Locate the cell with the specified text and output its [X, Y] center coordinate. 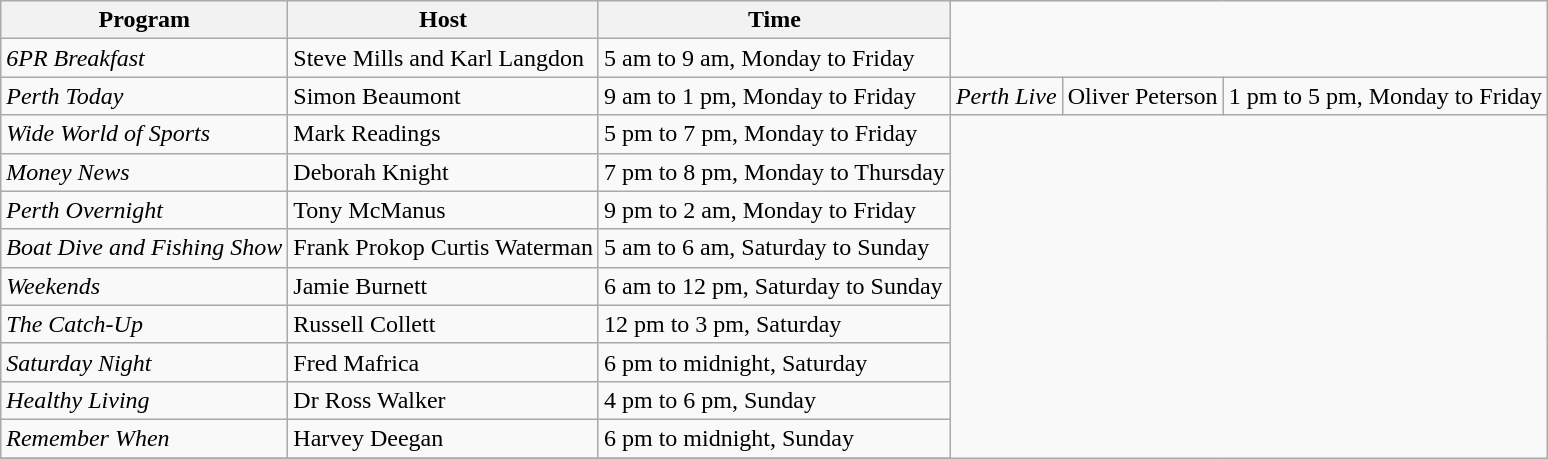
4 pm to 6 pm, Sunday [774, 400]
Program [144, 20]
Remember When [144, 438]
9 pm to 2 am, Monday to Friday [774, 210]
Steve Mills and Karl Langdon [444, 58]
Simon Beaumont [444, 96]
Frank Prokop Curtis Waterman [444, 248]
Fred Mafrica [444, 362]
6 pm to midnight, Sunday [774, 438]
Dr Ross Walker [444, 400]
6PR Breakfast [144, 58]
Boat Dive and Fishing Show [144, 248]
5 pm to 7 pm, Monday to Friday [774, 134]
5 am to 6 am, Saturday to Sunday [774, 248]
The Catch-Up [144, 324]
Perth Overnight [144, 210]
9 am to 1 pm, Monday to Friday [774, 96]
7 pm to 8 pm, Monday to Thursday [774, 172]
Saturday Night [144, 362]
Deborah Knight [444, 172]
Perth Live [1006, 96]
Host [444, 20]
Oliver Peterson [1142, 96]
Mark Readings [444, 134]
6 am to 12 pm, Saturday to Sunday [774, 286]
Jamie Burnett [444, 286]
Money News [144, 172]
Tony McManus [444, 210]
Time [774, 20]
Wide World of Sports [144, 134]
Weekends [144, 286]
Perth Today [144, 96]
Harvey Deegan [444, 438]
5 am to 9 am, Monday to Friday [774, 58]
1 pm to 5 pm, Monday to Friday [1385, 96]
Healthy Living [144, 400]
6 pm to midnight, Saturday [774, 362]
Russell Collett [444, 324]
12 pm to 3 pm, Saturday [774, 324]
